Find where the given text appears and provide that cell's center as (x, y) coordinate. 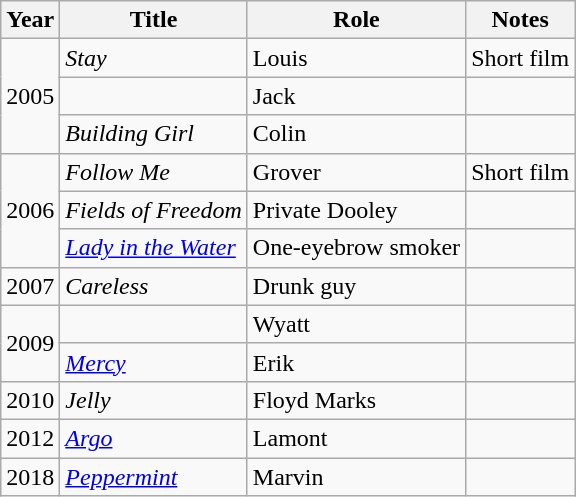
Colin (356, 134)
Building Girl (154, 134)
Peppermint (154, 477)
2010 (30, 400)
2009 (30, 343)
2018 (30, 477)
Jack (356, 96)
Role (356, 20)
Private Dooley (356, 210)
Floyd Marks (356, 400)
2006 (30, 210)
Mercy (154, 362)
Grover (356, 172)
Careless (154, 286)
Marvin (356, 477)
2005 (30, 96)
Title (154, 20)
One-eyebrow smoker (356, 248)
Drunk guy (356, 286)
Lady in the Water (154, 248)
2007 (30, 286)
Argo (154, 438)
Jelly (154, 400)
Stay (154, 58)
Year (30, 20)
Erik (356, 362)
Lamont (356, 438)
Louis (356, 58)
Wyatt (356, 324)
2012 (30, 438)
Follow Me (154, 172)
Notes (520, 20)
Fields of Freedom (154, 210)
